Scan for the cell matching the given text and deliver its [X, Y] coordinate at center. 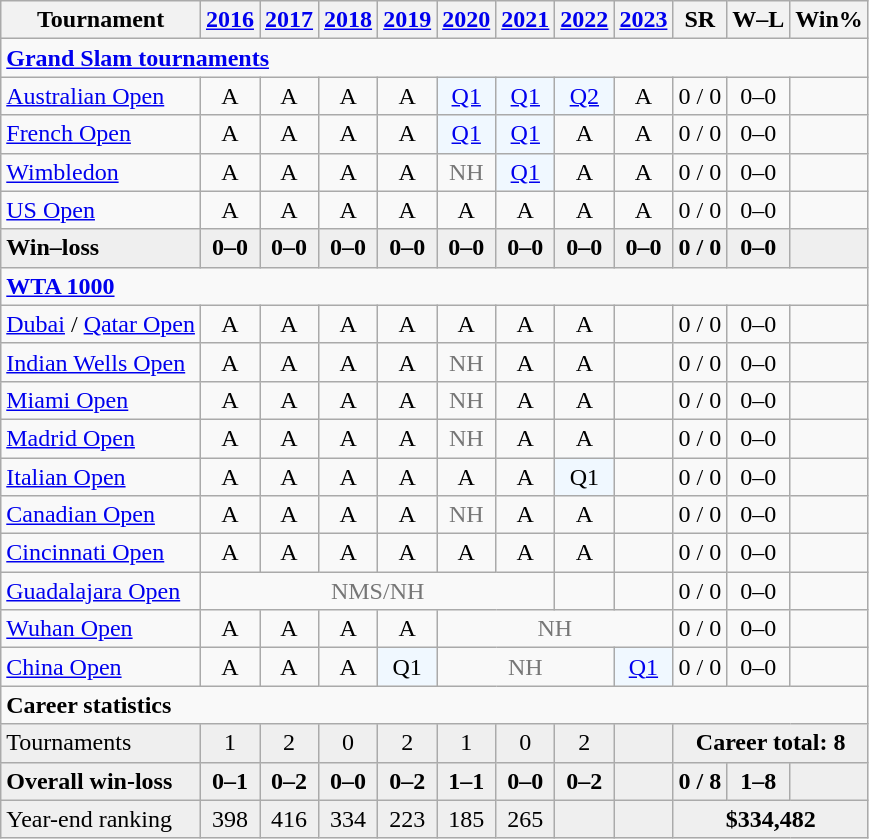
2022 [584, 20]
0–1 [230, 781]
French Open [101, 134]
2019 [408, 20]
1–8 [758, 781]
185 [466, 819]
Wuhan Open [101, 629]
US Open [101, 210]
SR [700, 20]
2016 [230, 20]
Win–loss [101, 248]
2020 [466, 20]
Madrid Open [101, 438]
Dubai / Qatar Open [101, 324]
223 [408, 819]
WTA 1000 [435, 286]
Win% [830, 20]
334 [348, 819]
398 [230, 819]
2018 [348, 20]
2017 [290, 20]
1–1 [466, 781]
Wimbledon [101, 172]
Cincinnati Open [101, 553]
Guadalajara Open [101, 591]
Italian Open [101, 477]
Australian Open [101, 96]
$334,482 [770, 819]
Tournament [101, 20]
Canadian Open [101, 515]
Tournaments [101, 743]
Overall win-loss [101, 781]
0 / 8 [700, 781]
2021 [526, 20]
Miami Open [101, 400]
Indian Wells Open [101, 362]
W–L [758, 20]
Career total: 8 [770, 743]
Grand Slam tournaments [435, 58]
Q2 [584, 96]
416 [290, 819]
Year-end ranking [101, 819]
265 [526, 819]
2023 [644, 20]
China Open [101, 667]
NMS/NH [377, 591]
Career statistics [435, 705]
